Search for the cell housing the specified text and yield its [X, Y] center coordinate. 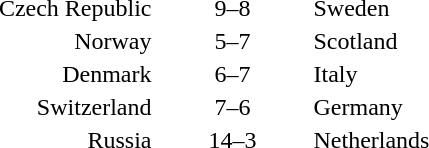
5–7 [232, 41]
6–7 [232, 74]
7–6 [232, 107]
